Search for the cell housing the specified text and yield its [x, y] center coordinate. 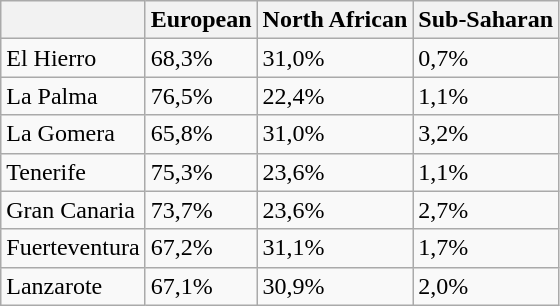
68,3% [201, 58]
North African [335, 20]
El Hierro [73, 58]
3,2% [486, 134]
0,7% [486, 58]
67,2% [201, 248]
31,1% [335, 248]
67,1% [201, 286]
2,7% [486, 210]
La Gomera [73, 134]
European [201, 20]
65,8% [201, 134]
1,7% [486, 248]
30,9% [335, 286]
75,3% [201, 172]
22,4% [335, 96]
Lanzarote [73, 286]
La Palma [73, 96]
73,7% [201, 210]
Gran Canaria [73, 210]
Sub-Saharan [486, 20]
Tenerife [73, 172]
76,5% [201, 96]
Fuerteventura [73, 248]
2,0% [486, 286]
